Provide the (x, y) coordinate of the cell's center where the given text is located.  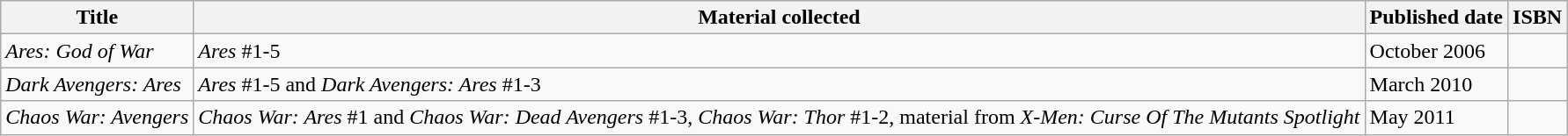
May 2011 (1436, 118)
October 2006 (1436, 51)
Title (97, 18)
Material collected (780, 18)
Chaos War: Ares #1 and Chaos War: Dead Avengers #1-3, Chaos War: Thor #1-2, material from X-Men: Curse Of The Mutants Spotlight (780, 118)
Published date (1436, 18)
Ares #1-5 (780, 51)
Chaos War: Avengers (97, 118)
Ares: God of War (97, 51)
ISBN (1538, 18)
March 2010 (1436, 84)
Ares #1-5 and Dark Avengers: Ares #1-3 (780, 84)
Dark Avengers: Ares (97, 84)
